Return the (X, Y) coordinate for the center point of the cell that contains the specified text.  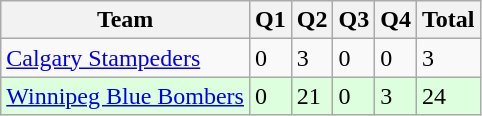
24 (448, 96)
Q1 (270, 20)
21 (312, 96)
Q4 (396, 20)
Team (126, 20)
Total (448, 20)
Q2 (312, 20)
Calgary Stampeders (126, 58)
Winnipeg Blue Bombers (126, 96)
Q3 (354, 20)
